Scan for the cell matching the given text and deliver its (X, Y) coordinate at center. 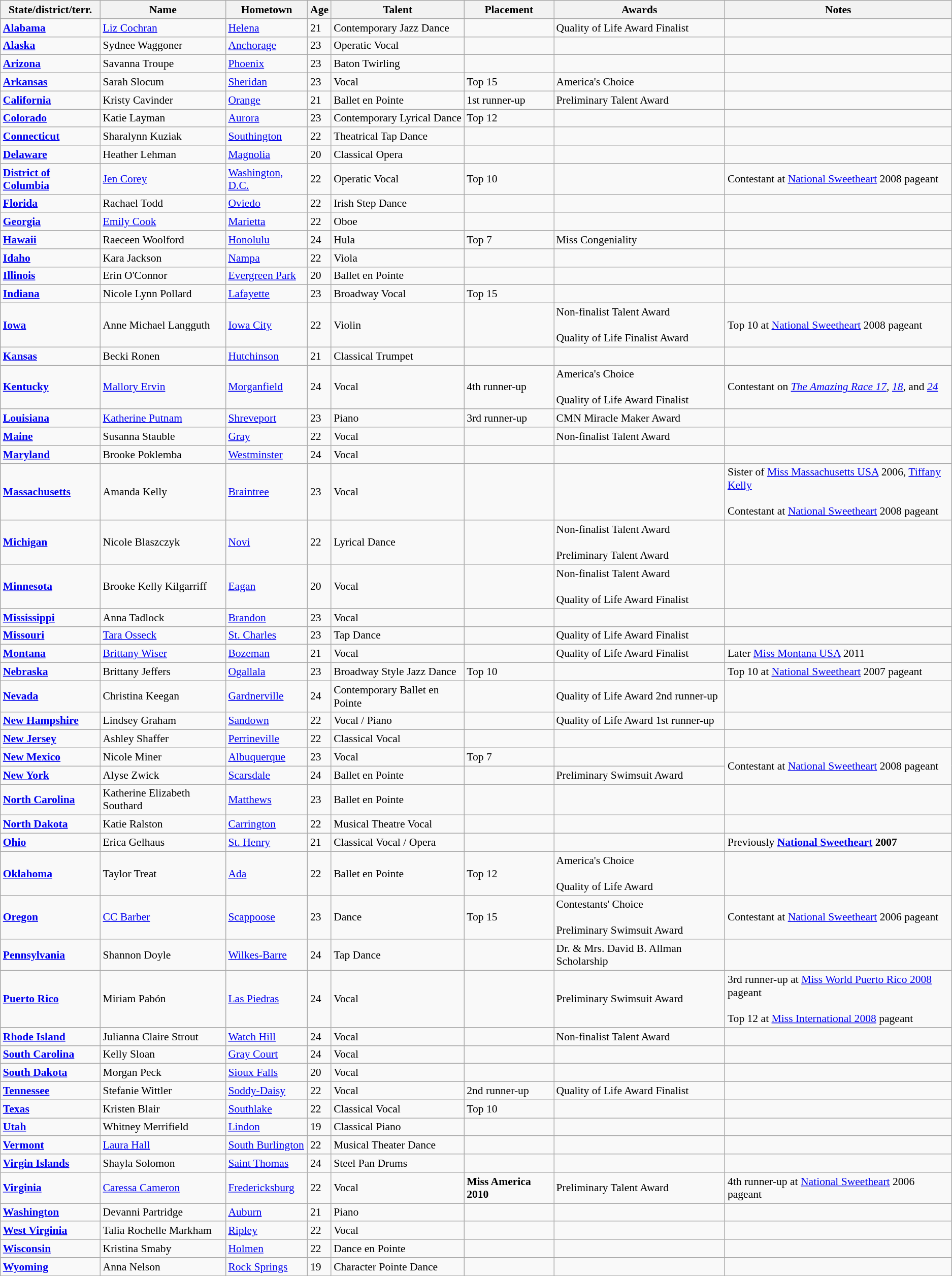
Sheridan (267, 82)
Nicole Blaszczyk (162, 543)
Shreveport (267, 419)
Florida (51, 204)
Katherine Putnam (162, 419)
Contemporary Jazz Dance (398, 28)
Mallory Ervin (162, 387)
Oviedo (267, 204)
Katie Layman (162, 118)
Hutchinson (267, 356)
Talent (398, 10)
Nampa (267, 258)
Perrineville (267, 739)
Maryland (51, 455)
Tennessee (51, 1091)
South Dakota (51, 1073)
Rhode Island (51, 1037)
Steel Pan Drums (398, 1163)
Miss America 2010 (509, 1188)
Amanda Kelly (162, 492)
Erin O'Connor (162, 276)
Watch Hill (267, 1037)
Southington (267, 137)
Whitney Merrifield (162, 1127)
Baton Twirling (398, 64)
Maine (51, 436)
Becki Ronen (162, 356)
Stefanie Wittler (162, 1091)
3rd runner-up (509, 419)
Notes (838, 10)
Sarah Slocum (162, 82)
Kara Jackson (162, 258)
Phoenix (267, 64)
Character Pointe Dance (398, 1267)
Kristina Smaby (162, 1249)
Sister of Miss Massachusetts USA 2006, Tiffany Kelly Contestant at National Sweetheart 2008 pageant (838, 492)
Alaska (51, 46)
District of Columbia (51, 179)
Oregon (51, 917)
Auburn (267, 1213)
Kristen Blair (162, 1109)
Wisconsin (51, 1249)
Kentucky (51, 387)
Las Piedras (267, 999)
4th runner-up (509, 387)
Virgin Islands (51, 1163)
Scarsdale (267, 775)
Erica Gelhaus (162, 843)
Helena (267, 28)
Indiana (51, 294)
Non-finalist Talent Award Preliminary Talent Award (639, 543)
Kansas (51, 356)
Dr. & Mrs. David B. Allman Scholarship (639, 955)
Gray Court (267, 1055)
Kelly Sloan (162, 1055)
Westminster (267, 455)
Violin (398, 325)
Christina Keegan (162, 696)
Anna Nelson (162, 1267)
Minnesota (51, 586)
Delaware (51, 154)
Ada (267, 874)
Iowa (51, 325)
Contemporary Ballet en Pointe (398, 696)
Placement (509, 10)
Classical Piano (398, 1127)
Morgan Peck (162, 1073)
CC Barber (162, 917)
Lafayette (267, 294)
Novi (267, 543)
North Carolina (51, 800)
Michigan (51, 543)
Honolulu (267, 240)
Dance en Pointe (398, 1249)
Quality of Life Award 1st runner-up (639, 721)
Sandown (267, 721)
Montana (51, 654)
Massachusetts (51, 492)
Broadway Vocal (398, 294)
Savanna Troupe (162, 64)
Miss Congeniality (639, 240)
Albuquerque (267, 757)
Sharalynn Kuziak (162, 137)
Quality of Life Award 2nd runner-up (639, 696)
Aurora (267, 118)
Nicole Miner (162, 757)
New Jersey (51, 739)
Irish Step Dance (398, 204)
Shannon Doyle (162, 955)
Emily Cook (162, 222)
Sydnee Waggoner (162, 46)
Oklahoma (51, 874)
Arkansas (51, 82)
3rd runner-up at Miss World Puerto Rico 2008 pageantTop 12 at Miss International 2008 pageant (838, 999)
Evergreen Park (267, 276)
Musical Theatre Vocal (398, 824)
Viola (398, 258)
4th runner-up at National Sweetheart 2006 pageant (838, 1188)
Southlake (267, 1109)
Washington, D.C. (267, 179)
Lindon (267, 1127)
Katherine Elizabeth Southard (162, 800)
Liz Cochran (162, 28)
Ashley Shaffer (162, 739)
Braintree (267, 492)
Gray (267, 436)
1st runner-up (509, 100)
Previously National Sweetheart 2007 (838, 843)
America's Choice (639, 82)
Magnolia (267, 154)
Holmen (267, 1249)
Later Miss Montana USA 2011 (838, 654)
Washington (51, 1213)
Vocal / Piano (398, 721)
Classical Vocal / Opera (398, 843)
Mississippi (51, 618)
Contestant at National Sweetheart 2006 pageant (838, 917)
Brooke Kelly Kilgarriff (162, 586)
Rock Springs (267, 1267)
Lyrical Dance (398, 543)
Missouri (51, 635)
New Hampshire (51, 721)
Orange (267, 100)
Puerto Rico (51, 999)
Alabama (51, 28)
Classical Trumpet (398, 356)
New Mexico (51, 757)
New York (51, 775)
Nebraska (51, 672)
Brandon (267, 618)
Utah (51, 1127)
Pennsylvania (51, 955)
Brittany Wiser (162, 654)
America's Choice Quality of Life Award Finalist (639, 387)
Miriam Pabón (162, 999)
Classical Opera (398, 154)
Oboe (398, 222)
St. Charles (267, 635)
Carrington (267, 824)
CMN Miracle Maker Award (639, 419)
Colorado (51, 118)
Texas (51, 1109)
Wilkes-Barre (267, 955)
Matthews (267, 800)
South Burlington (267, 1145)
America's Choice Quality of Life Award (639, 874)
Hula (398, 240)
Awards (639, 10)
Nevada (51, 696)
Non-finalist Talent Award Quality of Life Finalist Award (639, 325)
Wyoming (51, 1267)
Eagan (267, 586)
Ogallala (267, 672)
State/district/terr. (51, 10)
Lindsey Graham (162, 721)
Hawaii (51, 240)
Kristy Cavinder (162, 100)
Age (319, 10)
Heather Lehman (162, 154)
Rachael Todd (162, 204)
Tara Osseck (162, 635)
Non-finalist Talent Award Quality of Life Award Finalist (639, 586)
Virginia (51, 1188)
Contestants' ChoicePreliminary Swimsuit Award (639, 917)
Nicole Lynn Pollard (162, 294)
Ripley (267, 1231)
Laura Hall (162, 1145)
Devanni Partridge (162, 1213)
Soddy-Daisy (267, 1091)
Saint Thomas (267, 1163)
Susanna Stauble (162, 436)
Talia Rochelle Markham (162, 1231)
Morganfield (267, 387)
Julianna Claire Strout (162, 1037)
Iowa City (267, 325)
Sioux Falls (267, 1073)
Anchorage (267, 46)
Top 10 at National Sweetheart 2008 pageant (838, 325)
Shayla Solomon (162, 1163)
Name (162, 10)
West Virginia (51, 1231)
Idaho (51, 258)
Brooke Poklemba (162, 455)
Georgia (51, 222)
Ohio (51, 843)
Bozeman (267, 654)
St. Henry (267, 843)
Contestant on The Amazing Race 17, 18, and 24 (838, 387)
Illinois (51, 276)
Caressa Cameron (162, 1188)
Scappoose (267, 917)
Taylor Treat (162, 874)
Fredericksburg (267, 1188)
Louisiana (51, 419)
South Carolina (51, 1055)
Theatrical Tap Dance (398, 137)
Dance (398, 917)
Top 10 at National Sweetheart 2007 pageant (838, 672)
Hometown (267, 10)
Connecticut (51, 137)
Vermont (51, 1145)
Brittany Jeffers (162, 672)
Jen Corey (162, 179)
Contemporary Lyrical Dance (398, 118)
Anna Tadlock (162, 618)
Arizona (51, 64)
Broadway Style Jazz Dance (398, 672)
Anne Michael Langguth (162, 325)
Gardnerville (267, 696)
Musical Theater Dance (398, 1145)
Marietta (267, 222)
Raeceen Woolford (162, 240)
California (51, 100)
North Dakota (51, 824)
Alyse Zwick (162, 775)
2nd runner-up (509, 1091)
Katie Ralston (162, 824)
